Search for the cell housing the specified text and yield its (x, y) center coordinate. 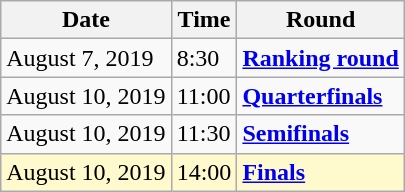
Quarterfinals (320, 96)
Date (86, 20)
Finals (320, 172)
Round (320, 20)
Semifinals (320, 134)
11:00 (204, 96)
August 7, 2019 (86, 58)
8:30 (204, 58)
Ranking round (320, 58)
11:30 (204, 134)
14:00 (204, 172)
Time (204, 20)
